Capture the cell that displays the provided text and extract its [X, Y] central coordinate. 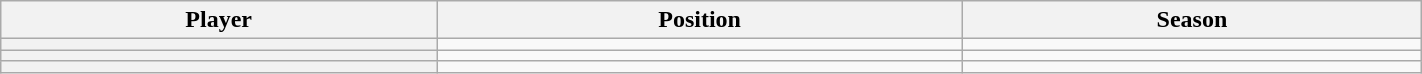
Season [1192, 20]
Position [700, 20]
Player [219, 20]
